Return (x, y) of the center of cell containing provided text 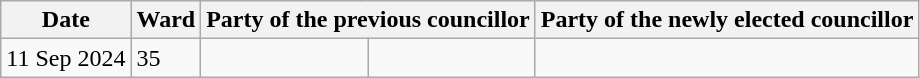
Party of the previous councillor (368, 20)
35 (166, 58)
11 Sep 2024 (66, 58)
Date (66, 20)
Party of the newly elected councillor (727, 20)
Ward (166, 20)
